Return the [X, Y] coordinate for the center point of the cell that contains the specified text.  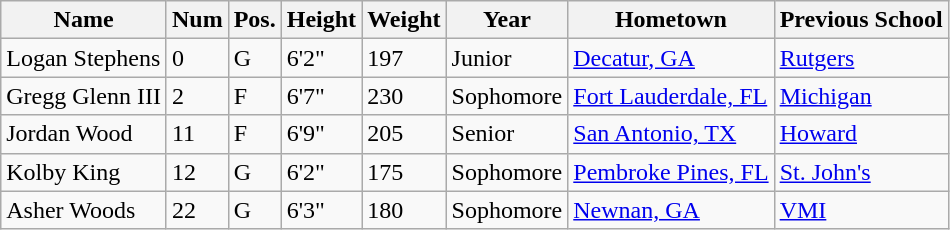
Pos. [254, 20]
205 [404, 134]
Year [507, 20]
Asher Woods [84, 210]
San Antonio, TX [671, 134]
Previous School [861, 20]
6'9" [321, 134]
Decatur, GA [671, 58]
Num [197, 20]
0 [197, 58]
Height [321, 20]
Michigan [861, 96]
VMI [861, 210]
Jordan Wood [84, 134]
Name [84, 20]
Gregg Glenn III [84, 96]
Newnan, GA [671, 210]
Fort Lauderdale, FL [671, 96]
Rutgers [861, 58]
Senior [507, 134]
12 [197, 172]
22 [197, 210]
175 [404, 172]
6'3" [321, 210]
Pembroke Pines, FL [671, 172]
Weight [404, 20]
6'7" [321, 96]
197 [404, 58]
11 [197, 134]
Hometown [671, 20]
Kolby King [84, 172]
230 [404, 96]
Howard [861, 134]
Logan Stephens [84, 58]
180 [404, 210]
Junior [507, 58]
St. John's [861, 172]
2 [197, 96]
